Locate the cell with the specified text and output its (x, y) center coordinate. 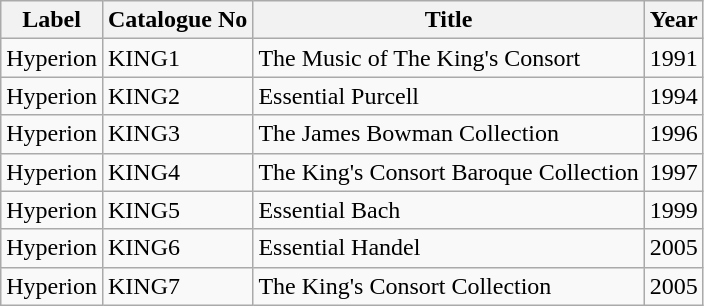
The King's Consort Collection (448, 286)
KING5 (177, 210)
KING2 (177, 96)
Essential Handel (448, 248)
KING4 (177, 172)
Year (674, 20)
The Music of The King's Consort (448, 58)
The King's Consort Baroque Collection (448, 172)
Title (448, 20)
Essential Purcell (448, 96)
Label (52, 20)
Essential Bach (448, 210)
1996 (674, 134)
1994 (674, 96)
KING7 (177, 286)
1997 (674, 172)
1999 (674, 210)
Catalogue No (177, 20)
KING6 (177, 248)
KING1 (177, 58)
The James Bowman Collection (448, 134)
KING3 (177, 134)
1991 (674, 58)
